Pinpoint the cell where the given text exists, returning its [x, y] midpoint coordinate. 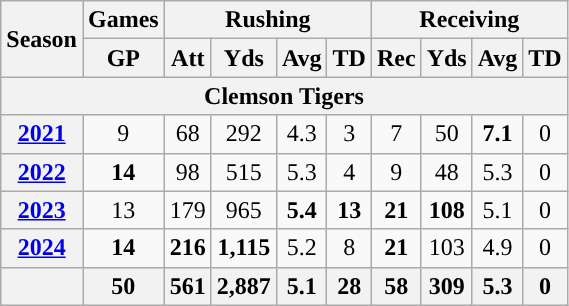
179 [188, 210]
Rec [396, 58]
5.4 [302, 210]
2023 [42, 210]
7.1 [498, 134]
216 [188, 248]
292 [244, 134]
515 [244, 172]
Rushing [268, 20]
Games [123, 20]
GP [123, 58]
Season [42, 39]
1,115 [244, 248]
Clemson Tigers [284, 96]
98 [188, 172]
2022 [42, 172]
4.3 [302, 134]
68 [188, 134]
103 [446, 248]
2021 [42, 134]
309 [446, 286]
108 [446, 210]
Att [188, 58]
5.2 [302, 248]
28 [349, 286]
8 [349, 248]
561 [188, 286]
48 [446, 172]
3 [349, 134]
4 [349, 172]
2024 [42, 248]
7 [396, 134]
2,887 [244, 286]
965 [244, 210]
Receiving [469, 20]
4.9 [498, 248]
58 [396, 286]
